Scan for the cell matching the given text and deliver its [X, Y] coordinate at center. 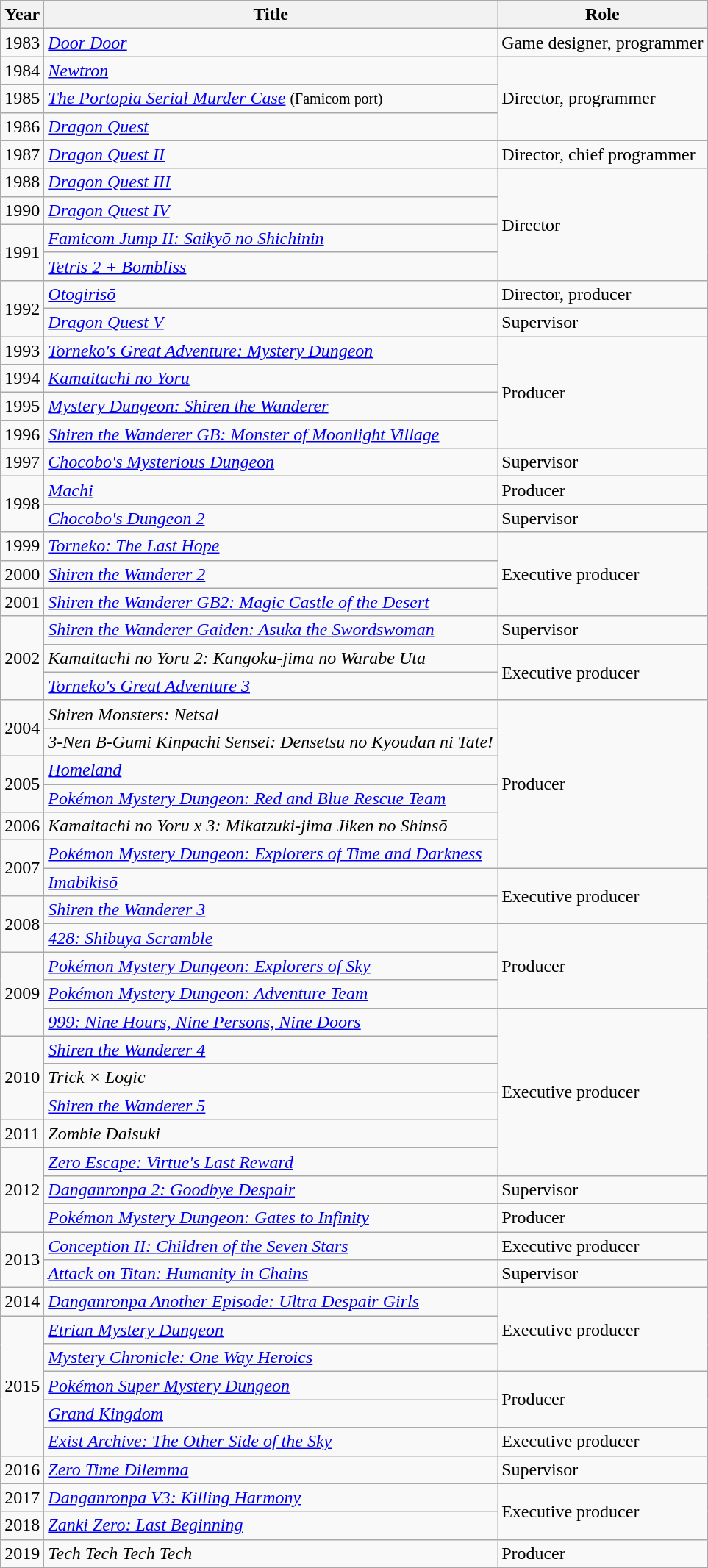
Shiren the Wanderer 4 [271, 1050]
Shiren the Wanderer GB2: Magic Castle of the Desert [271, 602]
Pokémon Mystery Dungeon: Gates to Infinity [271, 1217]
1983 [22, 43]
2010 [22, 1078]
Trick × Logic [271, 1078]
Conception II: Children of the Seven Stars [271, 1246]
2001 [22, 602]
2006 [22, 826]
2019 [22, 1553]
Dragon Quest IV [271, 210]
Machi [271, 490]
Pokémon Mystery Dungeon: Explorers of Sky [271, 966]
The Portopia Serial Murder Case (Famicom port) [271, 99]
Danganronpa V3: Killing Harmony [271, 1497]
Door Door [271, 43]
2017 [22, 1497]
1993 [22, 351]
Pokémon Mystery Dungeon: Adventure Team [271, 994]
Chocobo's Mysterious Dungeon [271, 462]
2008 [22, 924]
Danganronpa 2: Goodbye Despair [271, 1189]
1995 [22, 407]
Director, chief programmer [603, 154]
Director, producer [603, 294]
Kamaitachi no Yoru 2: Kangoku-jima no Warabe Uta [271, 658]
1990 [22, 210]
1999 [22, 546]
2018 [22, 1525]
Zanki Zero: Last Beginning [271, 1525]
2011 [22, 1134]
Zero Escape: Virtue's Last Reward [271, 1161]
2014 [22, 1302]
2013 [22, 1260]
1988 [22, 182]
Pokémon Super Mystery Dungeon [271, 1386]
1985 [22, 99]
2015 [22, 1386]
Role [603, 15]
Torneko's Great Adventure: Mystery Dungeon [271, 351]
Kamaitachi no Yoru [271, 379]
2007 [22, 868]
Torneko's Great Adventure 3 [271, 686]
Dragon Quest II [271, 154]
999: Nine Hours, Nine Persons, Nine Doors [271, 1022]
Kamaitachi no Yoru x 3: Mikatzuki-jima Jiken no Shinsō [271, 826]
Shiren the Wanderer Gaiden: Asuka the Swordswoman [271, 630]
2002 [22, 658]
1994 [22, 379]
2016 [22, 1469]
2005 [22, 784]
1984 [22, 71]
Tetris 2 + Bombliss [271, 266]
Pokémon Mystery Dungeon: Red and Blue Rescue Team [271, 798]
Torneko: The Last Hope [271, 546]
Shiren the Wanderer 2 [271, 574]
Imabikisō [271, 882]
Tech Tech Tech Tech [271, 1553]
Newtron [271, 71]
1997 [22, 462]
Zero Time Dilemma [271, 1469]
2004 [22, 728]
428: Shibuya Scramble [271, 938]
Year [22, 15]
Dragon Quest [271, 126]
3-Nen B-Gumi Kinpachi Sensei: Densetsu no Kyoudan ni Tate! [271, 742]
Exist Archive: The Other Side of the Sky [271, 1442]
Director [603, 224]
Mystery Dungeon: Shiren the Wanderer [271, 407]
Game designer, programmer [603, 43]
1991 [22, 252]
Shiren the Wanderer GB: Monster of Moonlight Village [271, 434]
Zombie Daisuki [271, 1134]
Shiren Monsters: Netsal [271, 714]
Pokémon Mystery Dungeon: Explorers of Time and Darkness [271, 854]
Attack on Titan: Humanity in Chains [271, 1274]
Etrian Mystery Dungeon [271, 1330]
Shiren the Wanderer 5 [271, 1106]
Famicom Jump II: Saikyō no Shichinin [271, 238]
Title [271, 15]
2000 [22, 574]
Mystery Chronicle: One Way Heroics [271, 1358]
Grand Kingdom [271, 1414]
Otogirisō [271, 294]
1987 [22, 154]
1998 [22, 504]
1992 [22, 308]
Shiren the Wanderer 3 [271, 910]
Chocobo's Dungeon 2 [271, 518]
Dragon Quest V [271, 322]
2012 [22, 1189]
Danganronpa Another Episode: Ultra Despair Girls [271, 1302]
2009 [22, 994]
Dragon Quest III [271, 182]
1986 [22, 126]
1996 [22, 434]
Homeland [271, 770]
Director, programmer [603, 99]
